Determine the [X, Y] coordinate at the center of the cell enclosing the given text.  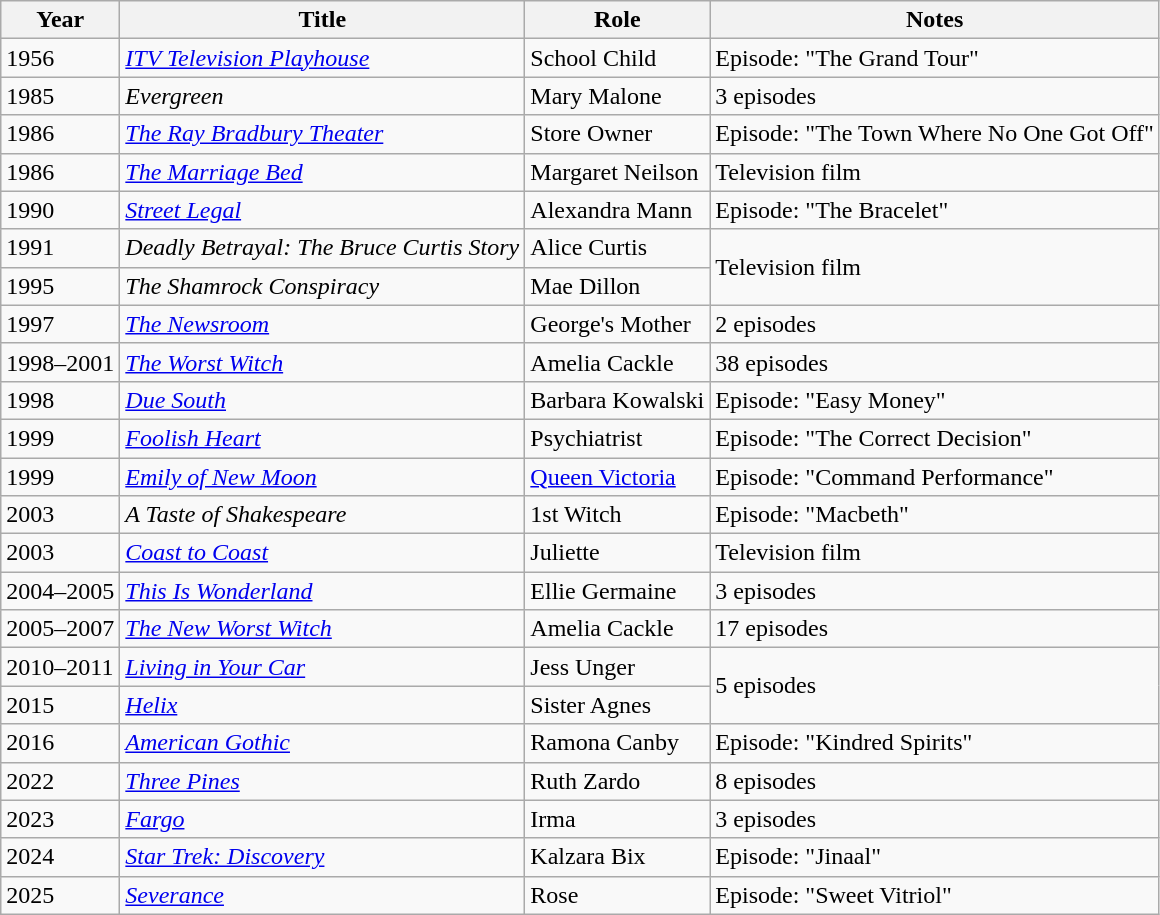
Foolish Heart [322, 438]
Episode: "Command Performance" [935, 477]
2005–2007 [60, 629]
1990 [60, 210]
1956 [60, 58]
1998–2001 [60, 362]
1985 [60, 96]
Store Owner [618, 134]
Margaret Neilson [618, 172]
The Worst Witch [322, 362]
Severance [322, 895]
Kalzara Bix [618, 857]
Psychiatrist [618, 438]
The Ray Bradbury Theater [322, 134]
2025 [60, 895]
2023 [60, 819]
Episode: "The Correct Decision" [935, 438]
This Is Wonderland [322, 591]
Ramona Canby [618, 743]
1998 [60, 400]
5 episodes [935, 686]
17 episodes [935, 629]
Alice Curtis [618, 248]
Ellie Germaine [618, 591]
Mae Dillon [618, 286]
Episode: "Easy Money" [935, 400]
Notes [935, 20]
2024 [60, 857]
Episode: "The Town Where No One Got Off" [935, 134]
2 episodes [935, 324]
Living in Your Car [322, 667]
1997 [60, 324]
1st Witch [618, 515]
Three Pines [322, 781]
Emily of New Moon [322, 477]
Episode: "Kindred Spirits" [935, 743]
Rose [618, 895]
Coast to Coast [322, 553]
Episode: "Sweet Vitriol" [935, 895]
Episode: "Macbeth" [935, 515]
Helix [322, 705]
ITV Television Playhouse [322, 58]
George's Mother [618, 324]
Juliette [618, 553]
Barbara Kowalski [618, 400]
Alexandra Mann [618, 210]
Year [60, 20]
Deadly Betrayal: The Bruce Curtis Story [322, 248]
Episode: "The Bracelet" [935, 210]
Sister Agnes [618, 705]
The Shamrock Conspiracy [322, 286]
2016 [60, 743]
School Child [618, 58]
2022 [60, 781]
The Marriage Bed [322, 172]
Episode: "The Grand Tour" [935, 58]
2004–2005 [60, 591]
Ruth Zardo [618, 781]
A Taste of Shakespeare [322, 515]
1991 [60, 248]
Fargo [322, 819]
Mary Malone [618, 96]
Street Legal [322, 210]
American Gothic [322, 743]
8 episodes [935, 781]
2010–2011 [60, 667]
Queen Victoria [618, 477]
Due South [322, 400]
Episode: "Jinaal" [935, 857]
38 episodes [935, 362]
Title [322, 20]
Evergreen [322, 96]
2015 [60, 705]
Role [618, 20]
1995 [60, 286]
Jess Unger [618, 667]
Star Trek: Discovery [322, 857]
The Newsroom [322, 324]
Irma [618, 819]
The New Worst Witch [322, 629]
